Return (X, Y) of the center of cell containing provided text 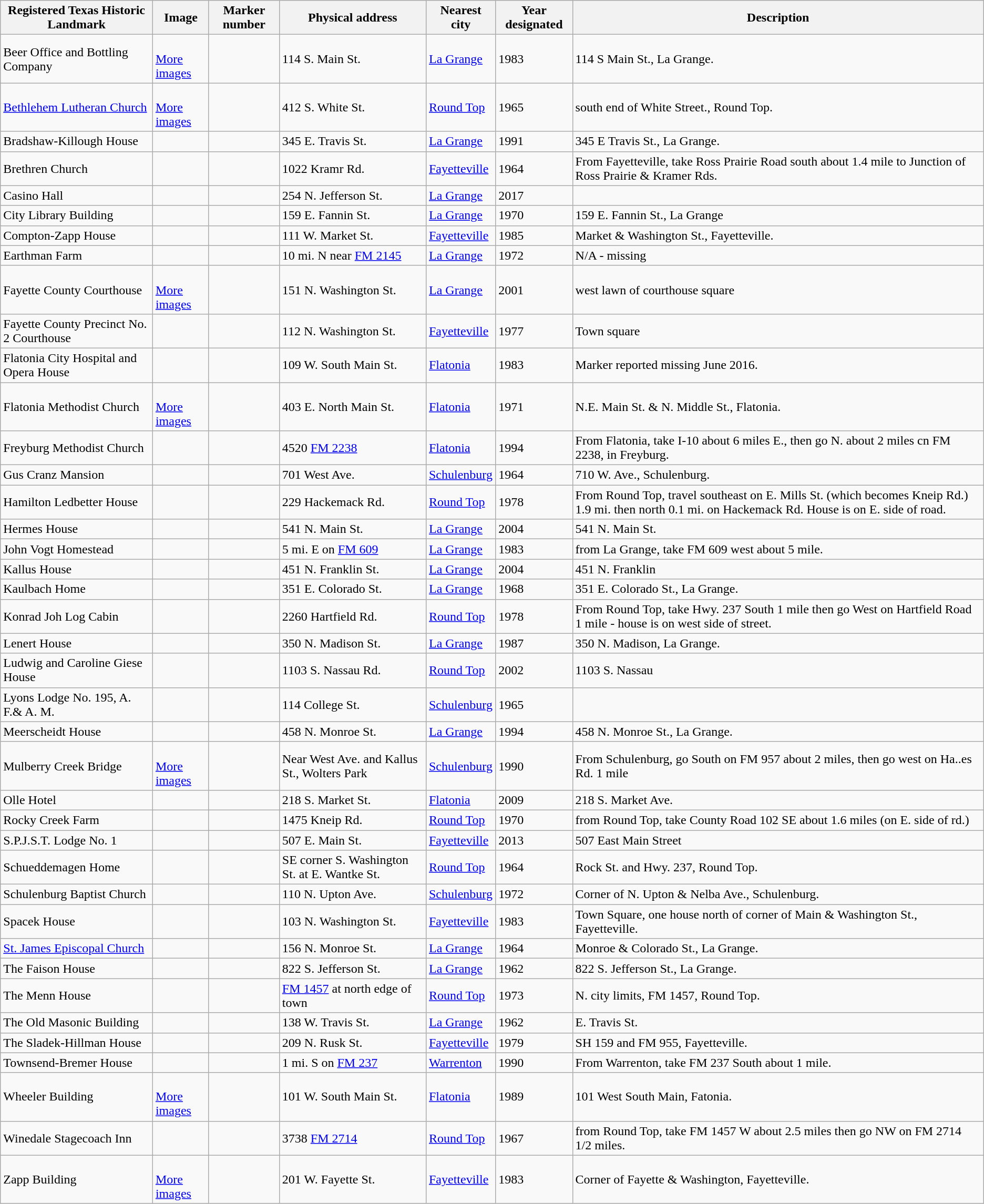
west lawn of courthouse square (778, 290)
from Round Top, take FM 1457 W about 2.5 miles then go NW on FM 2714 1/2 miles. (778, 1138)
Konrad Joh Log Cabin (77, 616)
112 N. Washington St. (352, 331)
1968 (534, 589)
The Menn House (77, 995)
Kallus House (77, 569)
Monroe & Colorado St., La Grange. (778, 949)
2260 Hartfield Rd. (352, 616)
The Old Masonic Building (77, 1023)
345 E Travis St., La Grange. (778, 141)
Brethren Church (77, 168)
Flatonia City Hospital and Opera House (77, 365)
Fayette County Courthouse (77, 290)
Image (181, 18)
111 W. Market St. (352, 235)
S.P.J.S.T. Lodge No. 1 (77, 840)
103 N. Washington St. (352, 922)
229 Hackemack Rd. (352, 502)
2013 (534, 840)
1987 (534, 643)
Bradshaw-Killough House (77, 141)
From Schulenburg, go South on FM 957 about 2 miles, then go west on Ha..es Rd. 1 mile (778, 766)
SE corner S. Washington St. at E. Wantke St. (352, 867)
350 N. Madison St. (352, 643)
SH 159 and FM 955, Fayetteville. (778, 1043)
Hermes House (77, 529)
507 East Main Street (778, 840)
201 W. Fayette St. (352, 1179)
1985 (534, 235)
From Round Top, take Hwy. 237 South 1 mile then go West on Hartfield Road 1 mile - house is on west side of street. (778, 616)
458 N. Monroe St. (352, 732)
Town square (778, 331)
218 S. Market Ave. (778, 800)
Gus Cranz Mansion (77, 475)
710 W. Ave., Schulenburg. (778, 475)
109 W. South Main St. (352, 365)
Winedale Stagecoach Inn (77, 1138)
Marker reported missing June 2016. (778, 365)
1973 (534, 995)
101 West South Main, Fatonia. (778, 1097)
114 S. Main St. (352, 59)
138 W. Travis St. (352, 1023)
Meerscheidt House (77, 732)
114 College St. (352, 704)
1979 (534, 1043)
1967 (534, 1138)
1103 S. Nassau Rd. (352, 671)
4520 FM 2238 (352, 448)
2009 (534, 800)
Flatonia Methodist Church (77, 407)
Bethlehem Lutheran Church (77, 107)
Fayette County Precinct No. 2 Courthouse (77, 331)
St. James Episcopal Church (77, 949)
from La Grange, take FM 609 west about 5 mile. (778, 549)
FM 1457 at north edge of town (352, 995)
John Vogt Homestead (77, 549)
1022 Kramr Rd. (352, 168)
Zapp Building (77, 1179)
1977 (534, 331)
3738 FM 2714 (352, 1138)
451 N. Franklin (778, 569)
701 West Ave. (352, 475)
Corner of Fayette & Washington, Fayetteville. (778, 1179)
Corner of N. Upton & Nelba Ave., Schulenburg. (778, 894)
Earthman Farm (77, 255)
114 S Main St., La Grange. (778, 59)
507 E. Main St. (352, 840)
From Warrenton, take FM 237 South about 1 mile. (778, 1063)
412 S. White St. (352, 107)
City Library Building (77, 215)
1 mi. S on FM 237 (352, 1063)
south end of White Street., Round Top. (778, 107)
Wheeler Building (77, 1097)
Townsend-Bremer House (77, 1063)
Ludwig and Caroline Giese House (77, 671)
Schueddemagen Home (77, 867)
From Round Top, travel southeast on E. Mills St. (which becomes Kneip Rd.) 1.9 mi. then north 0.1 mi. on Hackemack Rd. House is on E. side of road. (778, 502)
209 N. Rusk St. (352, 1043)
Registered Texas Historic Landmark (77, 18)
Beer Office and Bottling Company (77, 59)
Physical address (352, 18)
Schulenburg Baptist Church (77, 894)
Year designated (534, 18)
451 N. Franklin St. (352, 569)
156 N. Monroe St. (352, 949)
Warrenton (460, 1063)
Mulberry Creek Bridge (77, 766)
1971 (534, 407)
151 N. Washington St. (352, 290)
Lenert House (77, 643)
Rocky Creek Farm (77, 820)
1989 (534, 1097)
Description (778, 18)
N.E. Main St. & N. Middle St., Flatonia. (778, 407)
159 E. Fannin St. (352, 215)
350 N. Madison, La Grange. (778, 643)
Casino Hall (77, 195)
From Fayetteville, take Ross Prairie Road south about 1.4 mile to Junction of Ross Prairie & Kramer Rds. (778, 168)
101 W. South Main St. (352, 1097)
Near West Ave. and Kallus St., Wolters Park (352, 766)
N/A - missing (778, 255)
From Flatonia, take I-10 about 6 miles E., then go N. about 2 miles cn FM 2238, in Freyburg. (778, 448)
2002 (534, 671)
1475 Kneip Rd. (352, 820)
403 E. North Main St. (352, 407)
2017 (534, 195)
Town Square, one house north of corner of Main & Washington St., Fayetteville. (778, 922)
458 N. Monroe St., La Grange. (778, 732)
345 E. Travis St. (352, 141)
Kaulbach Home (77, 589)
from Round Top, take County Road 102 SE about 1.6 miles (on E. side of rd.) (778, 820)
E. Travis St. (778, 1023)
The Sladek-Hillman House (77, 1043)
159 E. Fannin St., La Grange (778, 215)
351 E. Colorado St. (352, 589)
10 mi. N near FM 2145 (352, 255)
The Faison House (77, 969)
254 N. Jefferson St. (352, 195)
2001 (534, 290)
Freyburg Methodist Church (77, 448)
Spacek House (77, 922)
5 mi. E on FM 609 (352, 549)
1991 (534, 141)
Nearest city (460, 18)
822 S. Jefferson St., La Grange. (778, 969)
Compton-Zapp House (77, 235)
Hamilton Ledbetter House (77, 502)
Olle Hotel (77, 800)
822 S. Jefferson St. (352, 969)
218 S. Market St. (352, 800)
N. city limits, FM 1457, Round Top. (778, 995)
Market & Washington St., Fayetteville. (778, 235)
351 E. Colorado St., La Grange. (778, 589)
Lyons Lodge No. 195, A. F.& A. M. (77, 704)
Rock St. and Hwy. 237, Round Top. (778, 867)
110 N. Upton Ave. (352, 894)
1103 S. Nassau (778, 671)
Marker number (244, 18)
